Return (X, Y) of the center of cell containing provided text 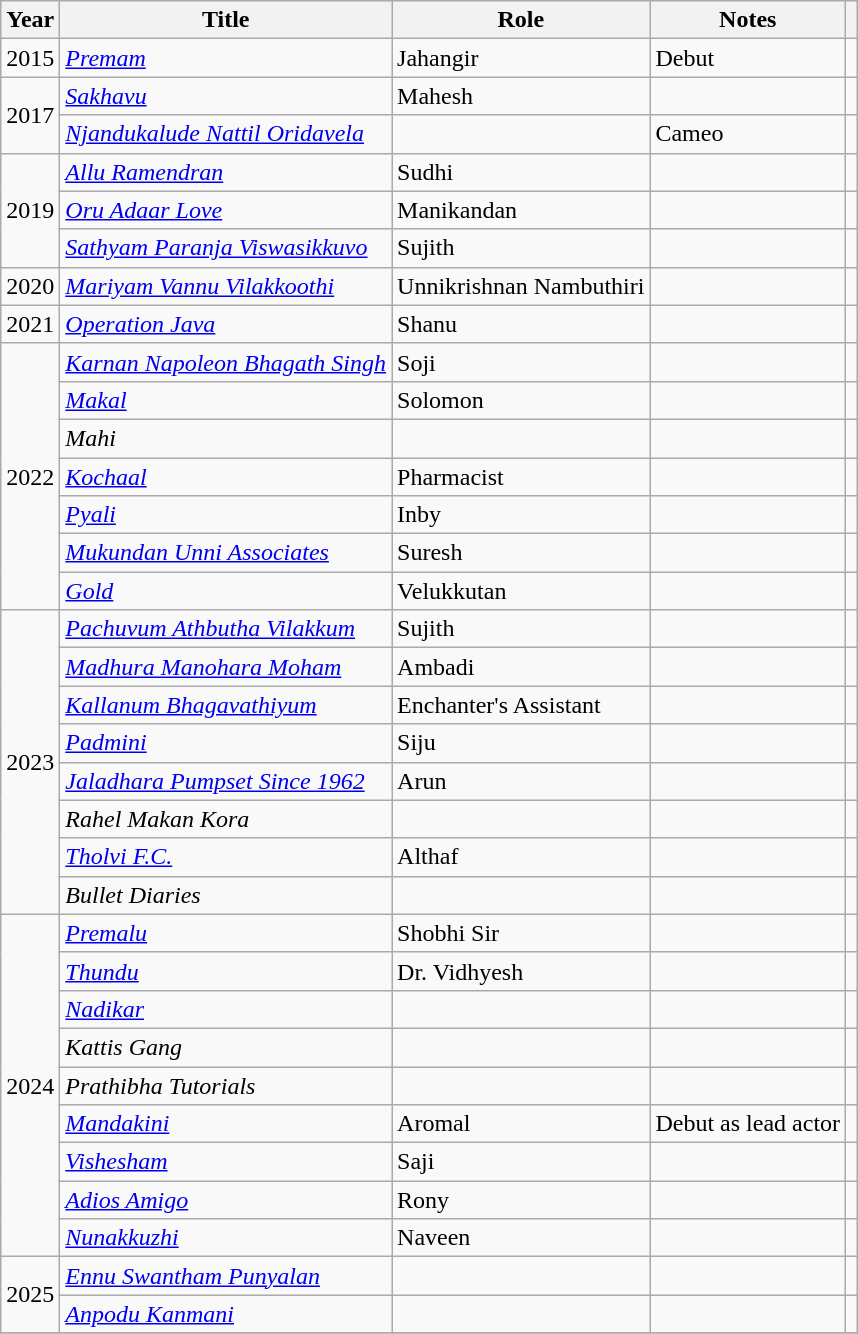
Padmini (226, 743)
Debut as lead actor (748, 1124)
Jahangir (521, 58)
Mahesh (521, 96)
Pyali (226, 515)
Arun (521, 781)
Kattis Gang (226, 1047)
Unnikrishnan Nambuthiri (521, 286)
Jaladhara Pumpset Since 1962 (226, 781)
Year (30, 20)
Prathibha Tutorials (226, 1085)
Premalu (226, 933)
Velukkutan (521, 591)
2022 (30, 476)
Aromal (521, 1124)
Enchanter's Assistant (521, 705)
Oru Adaar Love (226, 210)
Kochaal (226, 477)
Makal (226, 400)
Premam (226, 58)
Mandakini (226, 1124)
2023 (30, 762)
Cameo (748, 134)
2015 (30, 58)
2019 (30, 210)
Title (226, 20)
Shobhi Sir (521, 933)
Naveen (521, 1238)
Anpodu Kanmani (226, 1314)
Njandukalude Nattil Oridavela (226, 134)
Siju (521, 743)
Althaf (521, 857)
2025 (30, 1295)
Role (521, 20)
Soji (521, 362)
Saji (521, 1162)
Notes (748, 20)
Allu Ramendran (226, 172)
Gold (226, 591)
Thundu (226, 971)
Adios Amigo (226, 1200)
Vishesham (226, 1162)
Tholvi F.C. (226, 857)
Shanu (521, 324)
Nadikar (226, 1009)
Karnan Napoleon Bhagath Singh (226, 362)
2021 (30, 324)
Kallanum Bhagavathiyum (226, 705)
2020 (30, 286)
Pachuvum Athbutha Vilakkum (226, 629)
Rahel Makan Kora (226, 819)
Sathyam Paranja Viswasikkuvo (226, 248)
Nunakkuzhi (226, 1238)
Bullet Diaries (226, 895)
Madhura Manohara Moham (226, 667)
Ennu Swantham Punyalan (226, 1276)
2017 (30, 115)
Dr. Vidhyesh (521, 971)
Suresh (521, 553)
Rony (521, 1200)
Solomon (521, 400)
Sudhi (521, 172)
Mariyam Vannu Vilakkoothi (226, 286)
Ambadi (521, 667)
Manikandan (521, 210)
Mukundan Unni Associates (226, 553)
Inby (521, 515)
Sakhavu (226, 96)
Debut (748, 58)
Mahi (226, 438)
Operation Java (226, 324)
Pharmacist (521, 477)
2024 (30, 1086)
